Find where the given text appears and provide that cell's center as [x, y] coordinate. 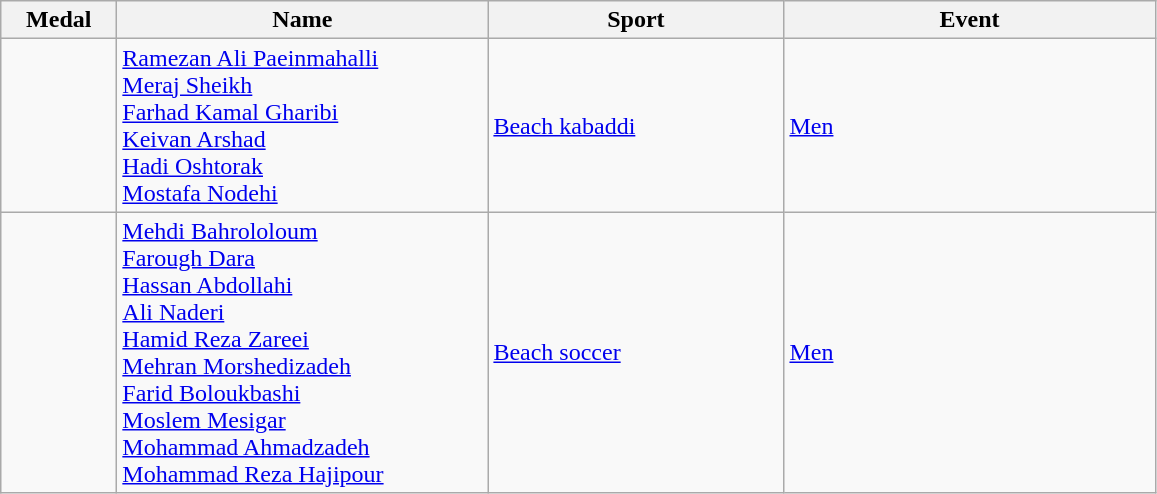
Beach kabaddi [636, 126]
Event [970, 20]
Medal [59, 20]
Ramezan Ali PaeinmahalliMeraj SheikhFarhad Kamal GharibiKeivan ArshadHadi OshtorakMostafa Nodehi [302, 126]
Beach soccer [636, 352]
Sport [636, 20]
Name [302, 20]
